Identify which cell holds the provided text, then report its [x, y] central coordinate. 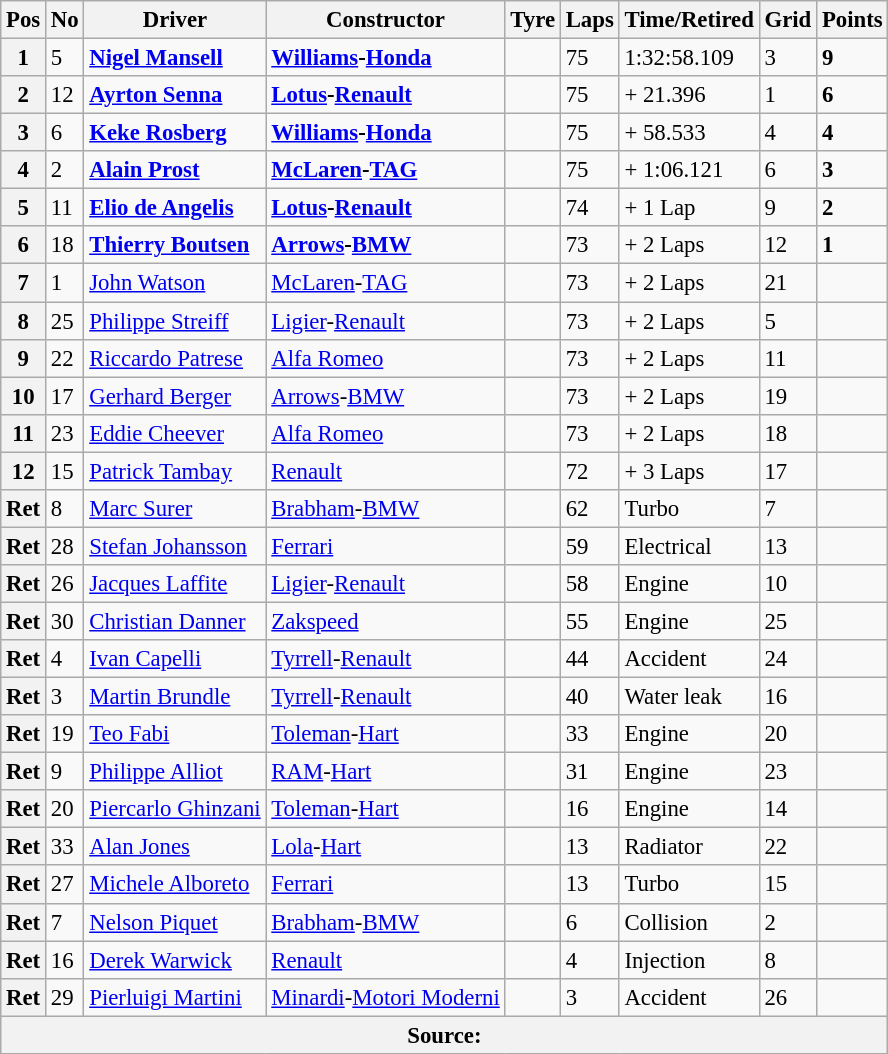
28 [65, 546]
Lola-Hart [386, 847]
Michele Alboreto [175, 885]
Alain Prost [175, 170]
59 [590, 546]
Minardi-Motori Moderni [386, 997]
29 [65, 997]
Keke Rosberg [175, 133]
Philippe Alliot [175, 772]
Derek Warwick [175, 960]
Ivan Capelli [175, 659]
Gerhard Berger [175, 396]
31 [590, 772]
Tyre [532, 20]
Riccardo Patrese [175, 358]
John Watson [175, 283]
Zakspeed [386, 621]
+ 58.533 [689, 133]
Time/Retired [689, 20]
44 [590, 659]
Alan Jones [175, 847]
Source: [444, 1035]
No [65, 20]
Ayrton Senna [175, 95]
Marc Surer [175, 509]
40 [590, 697]
Electrical [689, 546]
+ 21.396 [689, 95]
+ 1:06.121 [689, 170]
Jacques Laffite [175, 584]
Eddie Cheever [175, 433]
1:32:58.109 [689, 58]
Thierry Boutsen [175, 245]
Patrick Tambay [175, 471]
Christian Danner [175, 621]
Philippe Streiff [175, 321]
Pierluigi Martini [175, 997]
Collision [689, 922]
24 [788, 659]
21 [788, 283]
58 [590, 584]
14 [788, 809]
RAM-Hart [386, 772]
Laps [590, 20]
55 [590, 621]
30 [65, 621]
Stefan Johansson [175, 546]
27 [65, 885]
Radiator [689, 847]
Grid [788, 20]
74 [590, 208]
62 [590, 509]
Nelson Piquet [175, 922]
+ 1 Lap [689, 208]
+ 3 Laps [689, 471]
72 [590, 471]
Elio de Angelis [175, 208]
Constructor [386, 20]
Nigel Mansell [175, 58]
Injection [689, 960]
Points [852, 20]
Martin Brundle [175, 697]
Pos [24, 20]
Teo Fabi [175, 734]
Water leak [689, 697]
Piercarlo Ghinzani [175, 809]
Driver [175, 20]
